Provide the [x, y] coordinate of the cell's center where the given text is located.  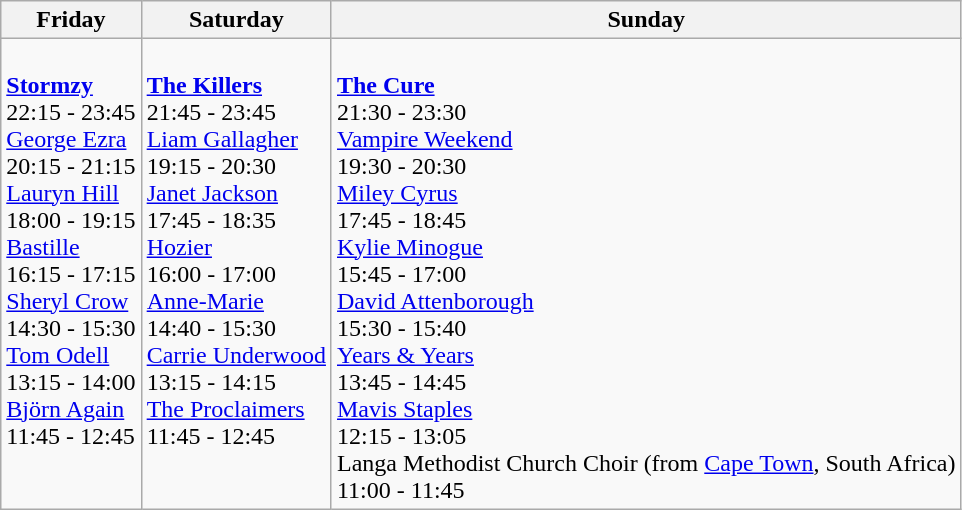
Sunday [646, 20]
Saturday [236, 20]
Friday [71, 20]
